From the cell containing the given text, extract its center point as [X, Y] coordinate. 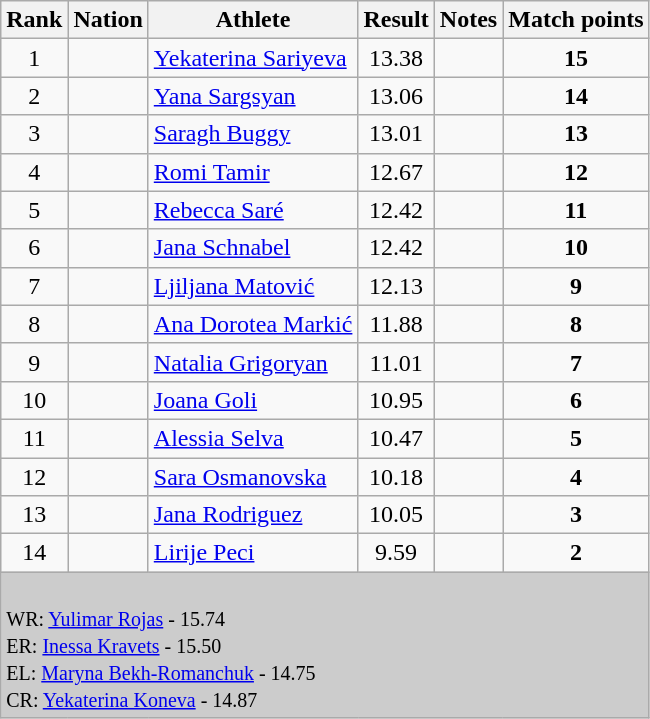
11.88 [396, 324]
Rank [34, 20]
Rebecca Saré [253, 210]
Romi Tamir [253, 172]
Athlete [253, 20]
13.38 [396, 58]
13.06 [396, 96]
WR: Yulimar Rojas - 15.74ER: Inessa Kravets - 15.50 EL: Maryna Bekh-Romanchuk - 14.75CR: Yekaterina Koneva - 14.87 [325, 645]
1 [34, 58]
12.13 [396, 286]
15 [576, 58]
10.05 [396, 515]
Sara Osmanovska [253, 477]
Jana Rodriguez [253, 515]
Lirije Peci [253, 553]
Yana Sargsyan [253, 96]
Match points [576, 20]
Jana Schnabel [253, 248]
Natalia Grigoryan [253, 362]
Ana Dorotea Markić [253, 324]
Saragh Buggy [253, 134]
12.67 [396, 172]
Notes [468, 20]
Result [396, 20]
10.95 [396, 400]
Alessia Selva [253, 438]
13.01 [396, 134]
9.59 [396, 553]
Joana Goli [253, 400]
Ljiljana Matović [253, 286]
10.18 [396, 477]
Yekaterina Sariyeva [253, 58]
Nation [108, 20]
10.47 [396, 438]
11.01 [396, 362]
